Identify which cell holds the provided text, then report its (x, y) central coordinate. 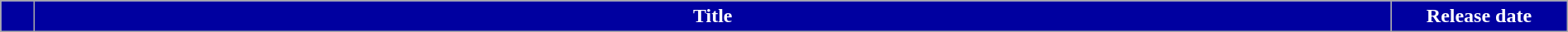
Release date (1480, 16)
Title (713, 16)
